Locate the cell with the specified text and output its (X, Y) center coordinate. 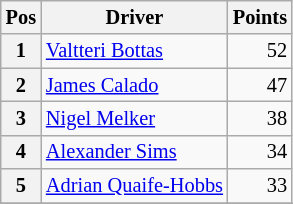
James Calado (134, 85)
1 (21, 51)
Adrian Quaife-Hobbs (134, 186)
33 (260, 186)
3 (21, 118)
52 (260, 51)
34 (260, 152)
2 (21, 85)
47 (260, 85)
Valtteri Bottas (134, 51)
Nigel Melker (134, 118)
5 (21, 186)
Alexander Sims (134, 152)
38 (260, 118)
4 (21, 152)
Pos (21, 17)
Points (260, 17)
Driver (134, 17)
